Identify which cell holds the provided text, then report its [X, Y] central coordinate. 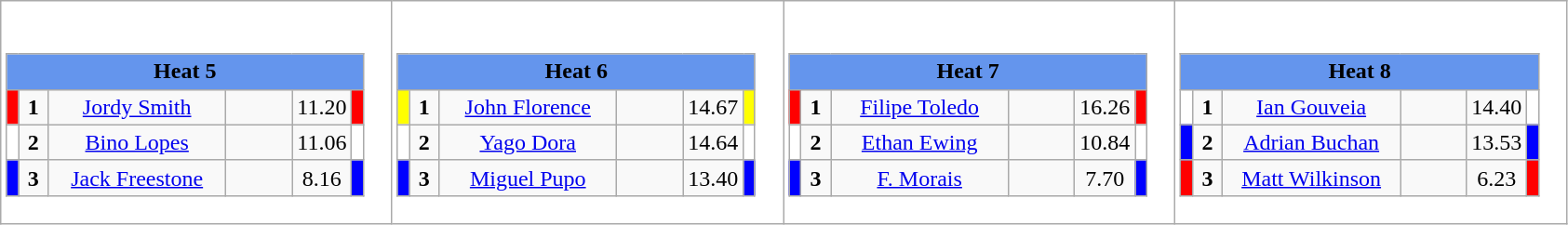
Miguel Pupo [529, 178]
Heat 6 1 John Florence 14.67 2 Yago Dora 14.64 3 Miguel Pupo 13.40 [588, 112]
Jordy Smith [138, 107]
John Florence [529, 107]
14.67 [713, 107]
Filipe Toledo [919, 107]
8.16 [322, 178]
Heat 5 1 Jordy Smith 11.20 2 Bino Lopes 11.06 3 Jack Freestone 8.16 [196, 112]
Matt Wilkinson [1312, 178]
11.06 [322, 142]
Heat 8 [1360, 72]
Ian Gouveia [1312, 107]
11.20 [322, 107]
Heat 7 1 Filipe Toledo 16.26 2 Ethan Ewing 10.84 3 F. Morais 7.70 [979, 112]
10.84 [1106, 142]
Heat 8 1 Ian Gouveia 14.40 2 Adrian Buchan 13.53 3 Matt Wilkinson 6.23 [1372, 112]
Jack Freestone [138, 178]
Yago Dora [529, 142]
6.23 [1496, 178]
14.40 [1496, 107]
Bino Lopes [138, 142]
13.40 [713, 178]
Heat 7 [968, 72]
Ethan Ewing [919, 142]
Adrian Buchan [1312, 142]
13.53 [1496, 142]
14.64 [713, 142]
Heat 6 [576, 72]
7.70 [1106, 178]
16.26 [1106, 107]
Heat 5 [184, 72]
F. Morais [919, 178]
